Extract the [X, Y] coordinate from the center of the cell holding the provided text.  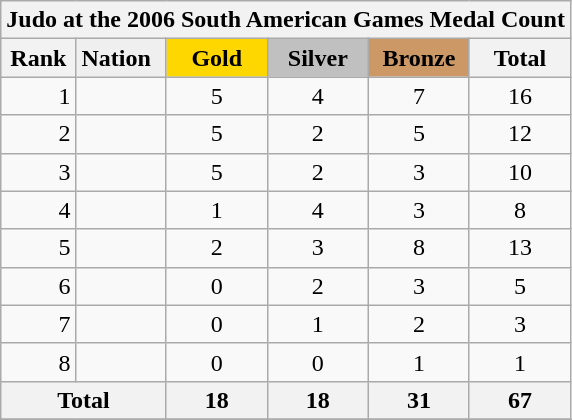
Judo at the 2006 South American Games Medal Count [286, 20]
Gold [216, 58]
10 [520, 172]
13 [520, 248]
Bronze [418, 58]
12 [520, 134]
31 [418, 400]
67 [520, 400]
6 [38, 286]
16 [520, 96]
Nation [121, 58]
Silver [318, 58]
Rank [38, 58]
